Detect which cell encompasses the target text, then output its (x, y) center coordinate. 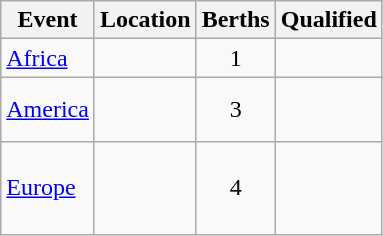
Europe (48, 188)
Location (145, 20)
Africa (48, 58)
3 (236, 110)
4 (236, 188)
1 (236, 58)
America (48, 110)
Qualified (328, 20)
Event (48, 20)
Berths (236, 20)
